Scan for the cell matching the given text and deliver its [x, y] coordinate at center. 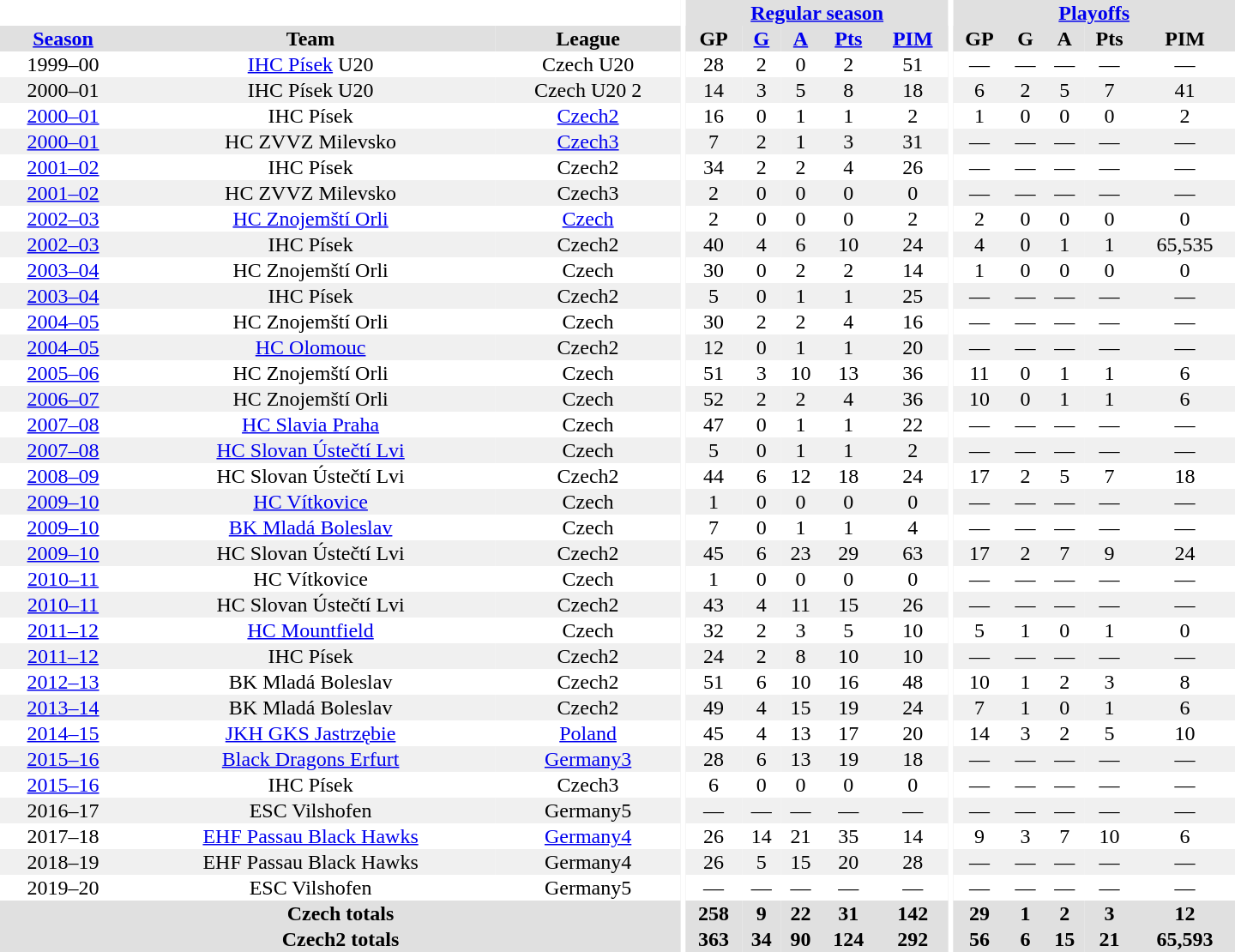
Poland [588, 733]
Black Dragons Erfurt [310, 759]
2017–18 [63, 836]
65,535 [1185, 244]
2016–17 [63, 810]
32 [714, 630]
2018–19 [63, 862]
Regular season [816, 13]
25 [913, 296]
142 [913, 913]
Czech U20 [588, 64]
47 [714, 425]
49 [714, 708]
Czech U20 2 [588, 90]
41 [1185, 90]
292 [913, 939]
56 [979, 939]
Season [63, 39]
1999–00 [63, 64]
HC Slavia Praha [310, 425]
363 [714, 939]
2014–15 [63, 733]
63 [913, 553]
2005–06 [63, 373]
124 [848, 939]
2012–13 [63, 682]
2019–20 [63, 888]
258 [714, 913]
40 [714, 244]
HC Mountfield [310, 630]
43 [714, 605]
Czech2 totals [340, 939]
Team [310, 39]
2008–09 [63, 476]
90 [801, 939]
2006–07 [63, 399]
JKH GKS Jastrzębie [310, 733]
35 [848, 836]
65,593 [1185, 939]
Playoffs [1094, 13]
League [588, 39]
23 [801, 553]
HC Olomouc [310, 347]
Czech totals [340, 913]
44 [714, 476]
2013–14 [63, 708]
Germany3 [588, 759]
48 [913, 682]
52 [714, 399]
